Find where the given text appears and provide that cell's center as [X, Y] coordinate. 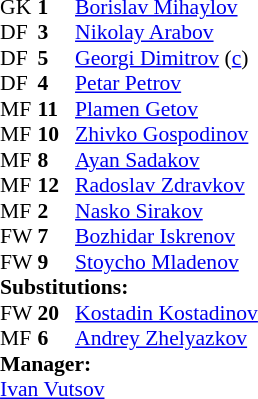
4 [57, 83]
5 [57, 58]
Plamen Getov [166, 109]
12 [57, 185]
20 [57, 313]
11 [57, 109]
Manager: [129, 364]
10 [57, 135]
8 [57, 160]
Substitutions: [129, 287]
2 [57, 211]
7 [57, 237]
Radoslav Zdravkov [166, 185]
Kostadin Kostadinov [166, 313]
Andrey Zhelyazkov [166, 339]
Nikolay Arabov [166, 33]
Ayan Sadakov [166, 160]
Petar Petrov [166, 83]
Stoycho Mladenov [166, 262]
Bozhidar Iskrenov [166, 237]
3 [57, 33]
6 [57, 339]
Zhivko Gospodinov [166, 135]
Georgi Dimitrov (c) [166, 58]
Nasko Sirakov [166, 211]
9 [57, 262]
